Return the [X, Y] coordinate for the center point of the cell that contains the specified text.  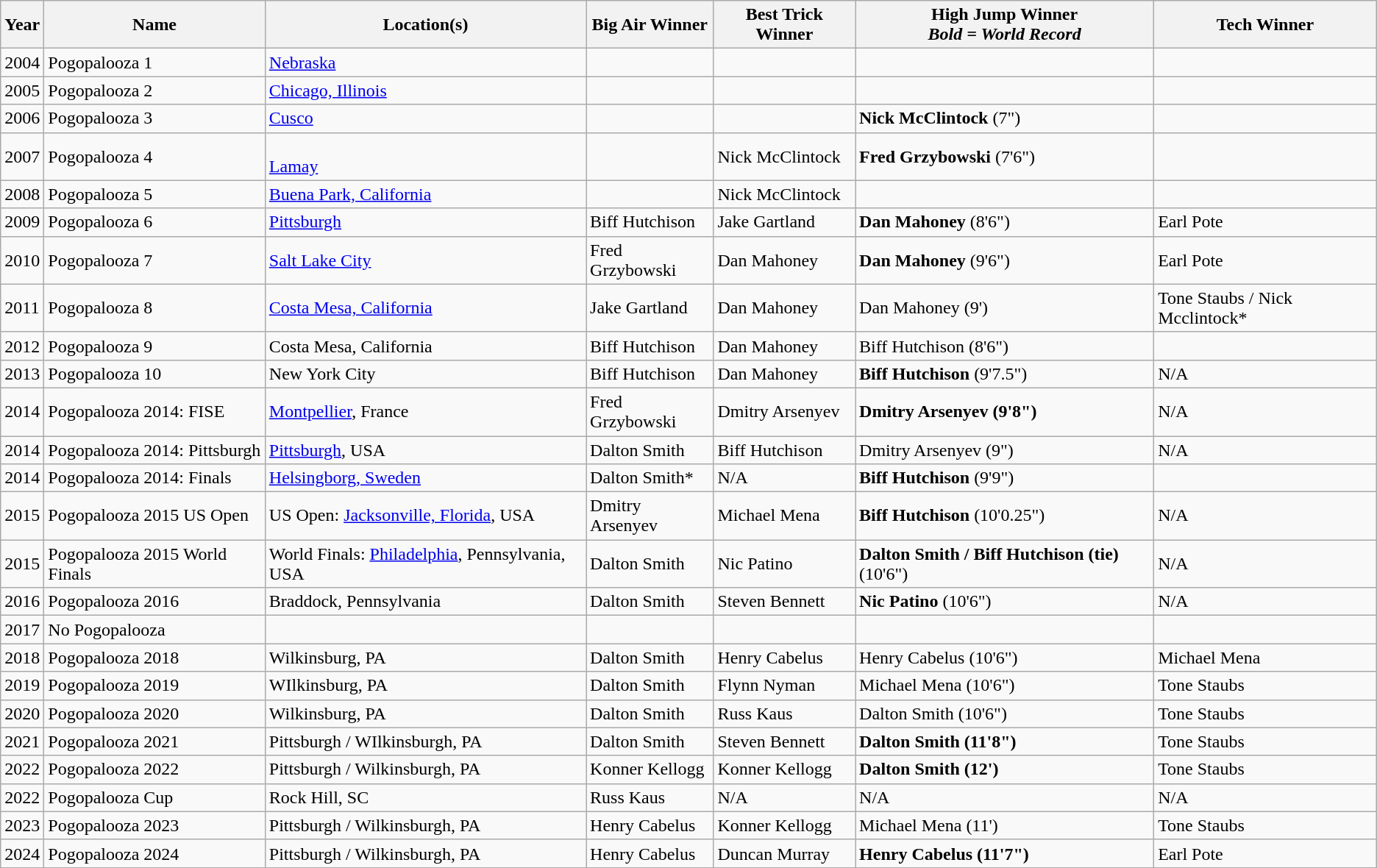
Henry Cabelus (10'6") [1005, 658]
Best Trick Winner [784, 25]
World Finals: Philadelphia, Pennsylvania, USA [425, 563]
Pogopalooza 2014: Finals [154, 478]
Location(s) [425, 25]
2024 [22, 853]
Pogopalooza 2023 [154, 825]
Pogopalooza 2024 [154, 853]
Pogopalooza 5 [154, 194]
2017 [22, 630]
Pogopalooza 10 [154, 374]
Pogopalooza 2021 [154, 741]
Flynn Nyman [784, 686]
Dmitry Arsenyev (9") [1005, 449]
2023 [22, 825]
Name [154, 25]
Pogopalooza Cup [154, 797]
2021 [22, 741]
Tone Staubs / Nick Mcclintock* [1265, 307]
Pogopalooza 2 [154, 90]
Pogopalooza 1 [154, 63]
2005 [22, 90]
Biff Hutchison (10'0.25") [1005, 516]
Lamay [425, 156]
2011 [22, 307]
2013 [22, 374]
Dalton Smith (12') [1005, 769]
Fred Grzybowski (7'6") [1005, 156]
Biff Hutchison (9'9") [1005, 478]
Dalton Smith* [650, 478]
Pittsburgh, USA [425, 449]
2020 [22, 714]
Big Air Winner [650, 25]
2009 [22, 222]
WIlkinsburg, PA [425, 686]
Pogopalooza 2019 [154, 686]
Dan Mahoney (8'6") [1005, 222]
Montpellier, France [425, 412]
Pittsburgh / WIlkinsburgh, PA [425, 741]
2019 [22, 686]
Helsingborg, Sweden [425, 478]
Dalton Smith (10'6") [1005, 714]
Pogopalooza 6 [154, 222]
Pogopalooza 2020 [154, 714]
Pogopalooza 2016 [154, 602]
Henry Cabelus (11'7") [1005, 853]
Pogopalooza 8 [154, 307]
2004 [22, 63]
2012 [22, 346]
Year [22, 25]
Pogopalooza 2015 US Open [154, 516]
Braddock, Pennsylvania [425, 602]
Pogopalooza 9 [154, 346]
Pogopalooza 7 [154, 260]
Nebraska [425, 63]
Biff Hutchison (9'7.5") [1005, 374]
Salt Lake City [425, 260]
Tech Winner [1265, 25]
No Pogopalooza [154, 630]
Chicago, Illinois [425, 90]
Nic Patino [784, 563]
Nick McClintock (7") [1005, 118]
Rock Hill, SC [425, 797]
2007 [22, 156]
2010 [22, 260]
Duncan Murray [784, 853]
Dan Mahoney (9') [1005, 307]
Pogopalooza 2018 [154, 658]
Cusco [425, 118]
Pogopalooza 2022 [154, 769]
2018 [22, 658]
Dmitry Arsenyev (9'8") [1005, 412]
Michael Mena (11') [1005, 825]
Pogopalooza 2015 World Finals [154, 563]
Dalton Smith / Biff Hutchison (tie) (10'6") [1005, 563]
Pogopalooza 2014: FISE [154, 412]
Pittsburgh [425, 222]
Dan Mahoney (9'6") [1005, 260]
2008 [22, 194]
Nic Patino (10'6") [1005, 602]
2006 [22, 118]
US Open: Jacksonville, Florida, USA [425, 516]
2016 [22, 602]
Dalton Smith (11'8") [1005, 741]
Buena Park, California [425, 194]
Pogopalooza 4 [154, 156]
High Jump WinnerBold = World Record [1005, 25]
Pogopalooza 3 [154, 118]
New York City [425, 374]
Pogopalooza 2014: Pittsburgh [154, 449]
Biff Hutchison (8'6") [1005, 346]
Michael Mena (10'6") [1005, 686]
